Search for the cell housing the specified text and yield its [x, y] center coordinate. 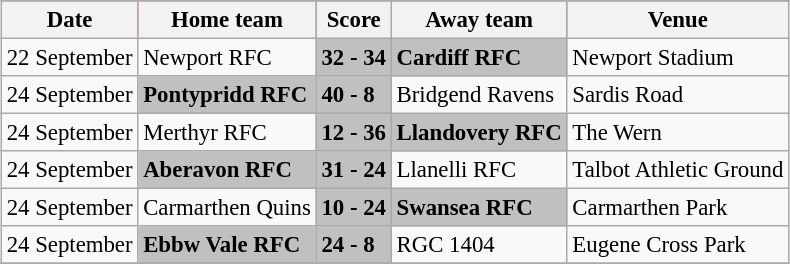
Carmarthen Park [678, 208]
Llandovery RFC [479, 133]
Newport RFC [227, 57]
24 - 8 [354, 245]
12 - 36 [354, 133]
RGC 1404 [479, 245]
Eugene Cross Park [678, 245]
40 - 8 [354, 95]
32 - 34 [354, 57]
Talbot Athletic Ground [678, 170]
Aberavon RFC [227, 170]
Carmarthen Quins [227, 208]
Sardis Road [678, 95]
Pontypridd RFC [227, 95]
Llanelli RFC [479, 170]
31 - 24 [354, 170]
Ebbw Vale RFC [227, 245]
10 - 24 [354, 208]
Away team [479, 20]
Merthyr RFC [227, 133]
Bridgend Ravens [479, 95]
Home team [227, 20]
Date [69, 20]
Cardiff RFC [479, 57]
The Wern [678, 133]
Score [354, 20]
Newport Stadium [678, 57]
Swansea RFC [479, 208]
Venue [678, 20]
22 September [69, 57]
